Return (X, Y) of the center of cell containing provided text 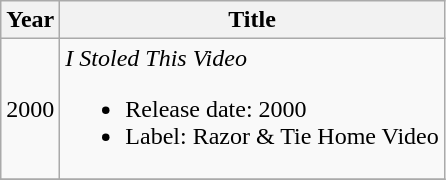
I Stoled This VideoRelease date: 2000Label: Razor & Tie Home Video (252, 109)
2000 (30, 109)
Title (252, 20)
Year (30, 20)
